Capture the cell that displays the provided text and extract its [x, y] central coordinate. 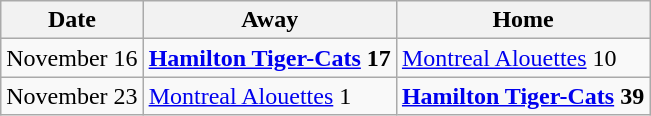
Hamilton Tiger-Cats 39 [522, 96]
Home [522, 20]
November 23 [72, 96]
Montreal Alouettes 1 [270, 96]
Montreal Alouettes 10 [522, 58]
Away [270, 20]
Date [72, 20]
November 16 [72, 58]
Hamilton Tiger-Cats 17 [270, 58]
